Search for the cell housing the specified text and yield its (X, Y) center coordinate. 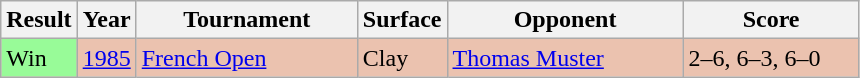
Result (39, 20)
1985 (106, 58)
Opponent (565, 20)
2–6, 6–3, 6–0 (771, 58)
Score (771, 20)
French Open (246, 58)
Win (39, 58)
Thomas Muster (565, 58)
Surface (402, 20)
Year (106, 20)
Tournament (246, 20)
Clay (402, 58)
